Return [x, y] of the center of cell containing provided text 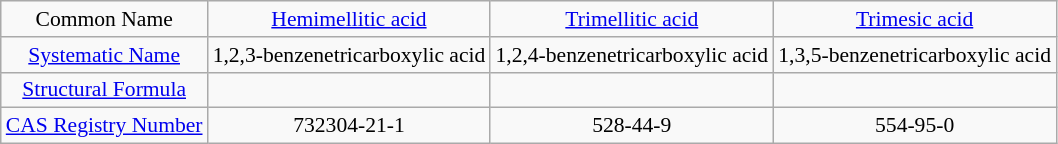
554-95-0 [914, 126]
732304-21-1 [350, 126]
1,2,4-benzenetricarboxylic acid [632, 55]
528-44-9 [632, 126]
Systematic Name [104, 55]
1,3,5-benzenetricarboxylic acid [914, 55]
CAS Registry Number [104, 126]
Structural Formula [104, 90]
Hemimellitic acid [350, 19]
Common Name [104, 19]
Trimellitic acid [632, 19]
Trimesic acid [914, 19]
1,2,3-benzenetricarboxylic acid [350, 55]
